Return (x, y) of the center of cell containing provided text 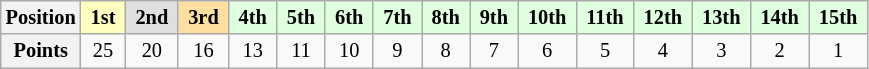
11th (604, 17)
4 (663, 51)
4th (253, 17)
14th (779, 17)
8 (446, 51)
2nd (152, 17)
12th (663, 17)
20 (152, 51)
7th (397, 17)
1 (838, 51)
2 (779, 51)
8th (446, 17)
5th (301, 17)
6 (547, 51)
6th (349, 17)
1st (104, 17)
7 (494, 51)
15th (838, 17)
3 (721, 51)
3rd (203, 17)
Position (41, 17)
10 (349, 51)
Points (41, 51)
13 (253, 51)
13th (721, 17)
11 (301, 51)
16 (203, 51)
9th (494, 17)
25 (104, 51)
10th (547, 17)
9 (397, 51)
5 (604, 51)
